From the cell containing the given text, extract its center point as [X, Y] coordinate. 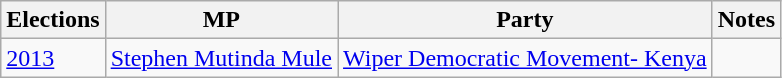
Wiper Democratic Movement- Kenya [526, 58]
Elections [53, 20]
Party [526, 20]
Stephen Mutinda Mule [221, 58]
Notes [746, 20]
2013 [53, 58]
MP [221, 20]
